For the text-containing cell, return its midpoint in (X, Y) coordinate format. 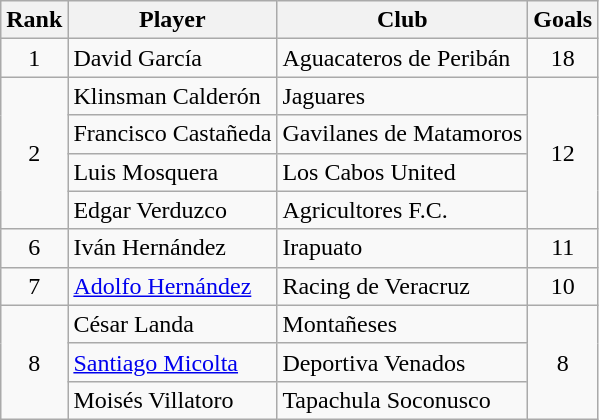
2 (34, 153)
1 (34, 58)
Los Cabos United (402, 172)
Player (172, 20)
Adolfo Hernández (172, 286)
Moisés Villatoro (172, 400)
Tapachula Soconusco (402, 400)
Club (402, 20)
David García (172, 58)
Iván Hernández (172, 248)
6 (34, 248)
11 (563, 248)
Jaguares (402, 96)
Gavilanes de Matamoros (402, 134)
Deportiva Venados (402, 362)
Francisco Castañeda (172, 134)
Goals (563, 20)
Rank (34, 20)
Edgar Verduzco (172, 210)
18 (563, 58)
7 (34, 286)
10 (563, 286)
Aguacateros de Peribán (402, 58)
César Landa (172, 324)
12 (563, 153)
Racing de Veracruz (402, 286)
Klinsman Calderón (172, 96)
Luis Mosquera (172, 172)
Irapuato (402, 248)
Agricultores F.C. (402, 210)
Santiago Micolta (172, 362)
Montañeses (402, 324)
